Return the (X, Y) coordinate for the center point of the cell that contains the specified text.  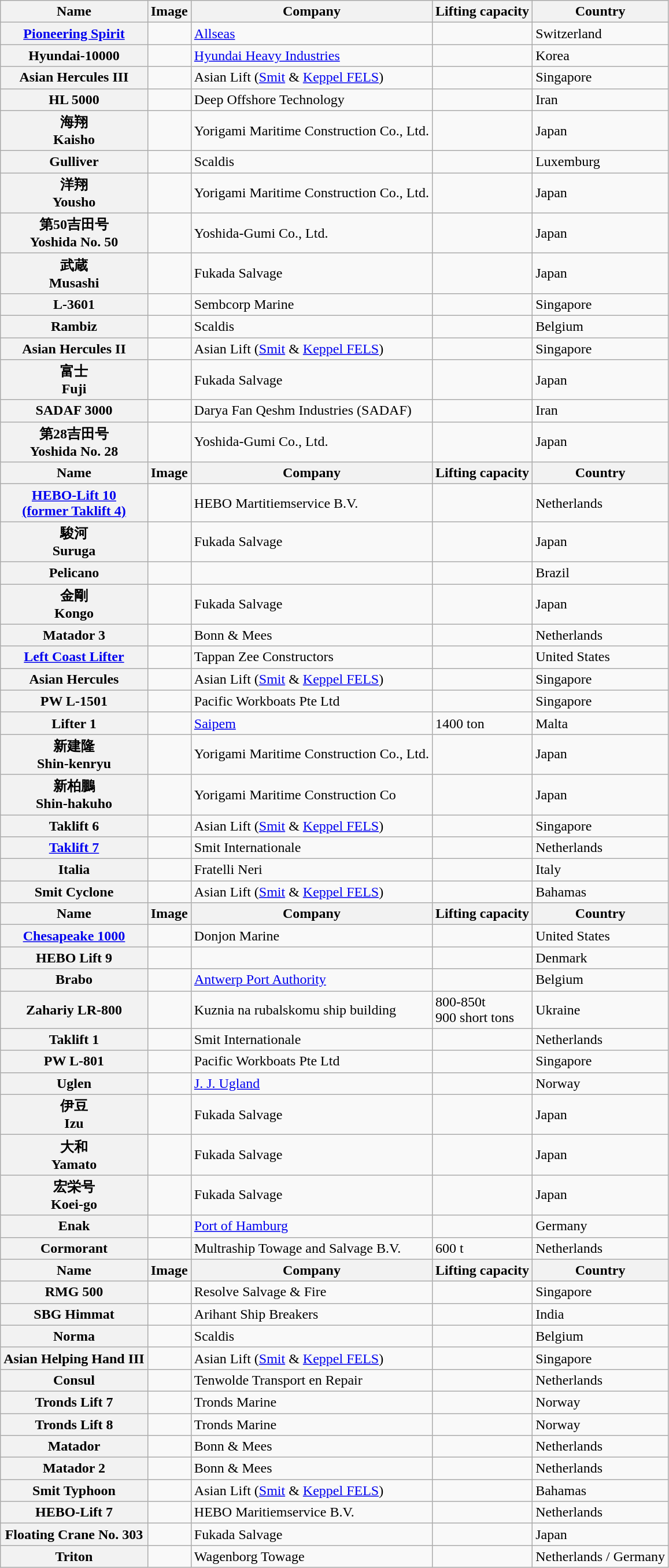
Smit Cyclone (74, 892)
洋翔Yousho (74, 193)
Matador 3 (74, 635)
Consul (74, 1380)
Brabo (74, 980)
Donjon Marine (311, 936)
金剛Kongo (74, 604)
600 t (482, 1248)
Asian Hercules III (74, 78)
Triton (74, 1556)
L-3601 (74, 304)
Norma (74, 1336)
Luxemburg (600, 162)
Tenwolde Transport en Repair (311, 1380)
PW L-801 (74, 1061)
伊豆Izu (74, 1115)
Brazil (600, 573)
Wagenborg Towage (311, 1556)
第50吉田号Yoshida No. 50 (74, 233)
HEBO-Lift 7 (74, 1512)
Korea (600, 56)
Pioneering Spirit (74, 34)
Tronds Lift 8 (74, 1425)
HEBO Martitiemservice B.V. (311, 503)
HEBO-Lift 10(former Taklift 4) (74, 503)
Enak (74, 1226)
HEBO Lift 9 (74, 958)
海翔Kaisho (74, 131)
Matador 2 (74, 1469)
Malta (600, 723)
Taklift 7 (74, 848)
Italy (600, 870)
Kuznia na rubalskomu ship building (311, 1010)
Tronds Lift 7 (74, 1402)
Tappan Zee Constructors (311, 657)
Left Coast Lifter (74, 657)
新建隆Shin-kenryu (74, 754)
Antwerp Port Authority (311, 980)
Zahariy LR-800 (74, 1010)
Darya Fan Qeshm Industries (SADAF) (311, 411)
富士Fuji (74, 380)
Multraship Towage and Salvage B.V. (311, 1248)
Netherlands / Germany (600, 1556)
HEBO Maritiemservice B.V. (311, 1512)
Floating Crane No. 303 (74, 1534)
SADAF 3000 (74, 411)
India (600, 1314)
SBG Himmat (74, 1314)
Italia (74, 870)
Yorigami Maritime Construction Co (311, 795)
1400 ton (482, 723)
Germany (600, 1226)
Chesapeake 1000 (74, 936)
Rambiz (74, 326)
Ukraine (600, 1010)
Switzerland (600, 34)
Gulliver (74, 162)
Deep Offshore Technology (311, 99)
PW L-1501 (74, 701)
駿河Suruga (74, 542)
大和Yamato (74, 1155)
武蔵Musashi (74, 274)
Smit Typhoon (74, 1490)
Sembcorp Marine (311, 304)
J. J. Ugland (311, 1083)
第28吉田号Yoshida No. 28 (74, 442)
Hyundai-10000 (74, 56)
Taklift 6 (74, 825)
Resolve Salvage & Fire (311, 1292)
Saipem (311, 723)
Taklift 1 (74, 1039)
Asian Hercules II (74, 349)
Allseas (311, 34)
Fratelli Neri (311, 870)
Port of Hamburg (311, 1226)
Hyundai Heavy Industries (311, 56)
HL 5000 (74, 99)
Asian Hercules (74, 679)
Pelicano (74, 573)
Lifter 1 (74, 723)
宏栄号Koei-go (74, 1195)
新柏鵬Shin-hakuho (74, 795)
Cormorant (74, 1248)
Arihant Ship Breakers (311, 1314)
Matador (74, 1447)
RMG 500 (74, 1292)
800-850t900 short tons (482, 1010)
Denmark (600, 958)
Uglen (74, 1083)
Asian Helping Hand III (74, 1358)
